Find where the given text appears and provide that cell's center as (X, Y) coordinate. 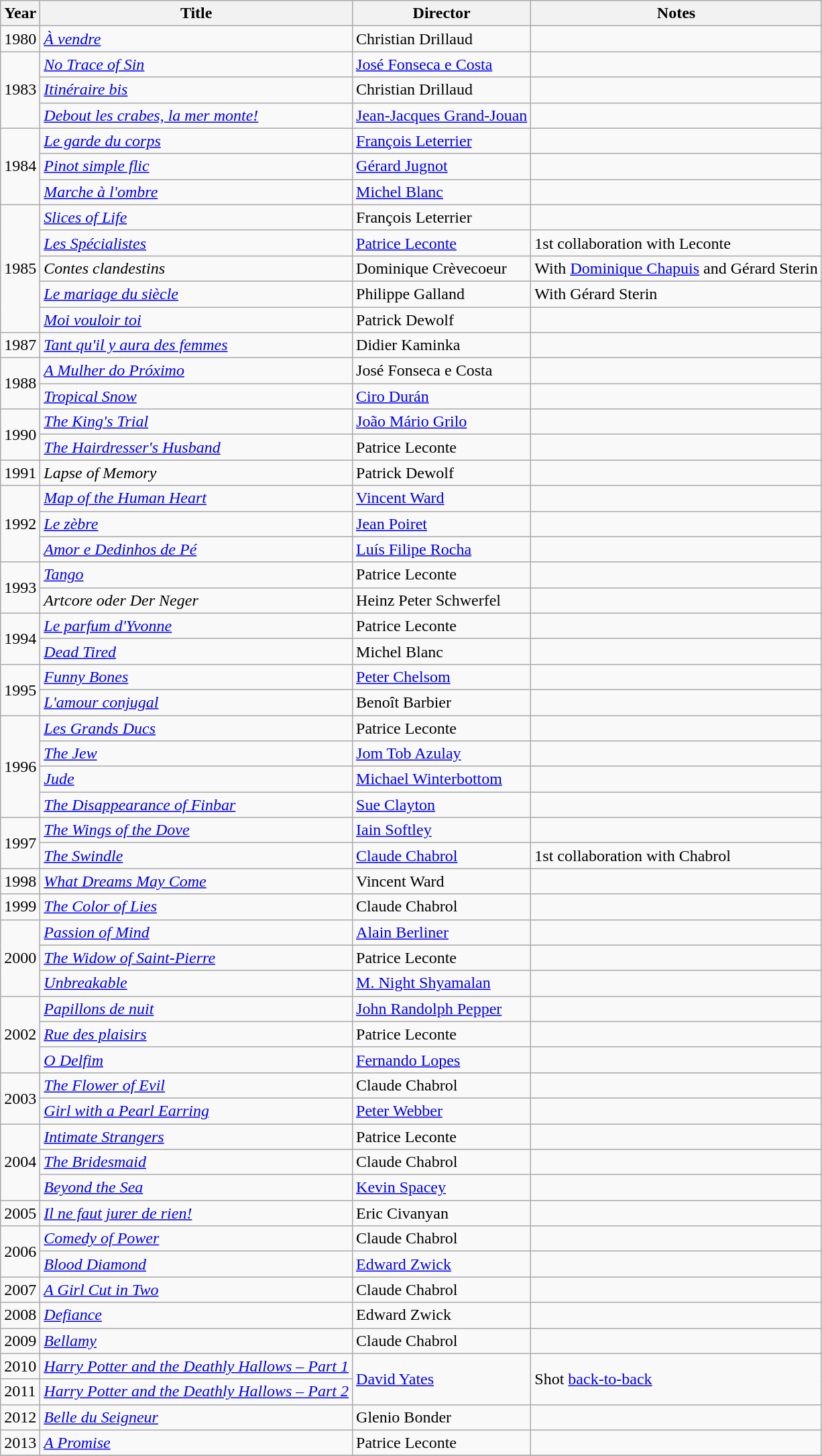
Les Spécialistes (196, 243)
1980 (20, 39)
2005 (20, 1213)
2009 (20, 1341)
What Dreams May Come (196, 881)
2013 (20, 1443)
Peter Chelsom (442, 677)
Les Grands Ducs (196, 728)
Tropical Snow (196, 396)
1995 (20, 689)
2008 (20, 1315)
Il ne faut jurer de rien! (196, 1213)
1985 (20, 268)
L'amour conjugal (196, 702)
Dominique Crèvecoeur (442, 268)
Intimate Strangers (196, 1137)
Slices of Life (196, 217)
Michael Winterbottom (442, 779)
2006 (20, 1251)
Sue Clayton (442, 805)
The Bridesmaid (196, 1162)
1998 (20, 881)
Harry Potter and the Deathly Hallows – Part 1 (196, 1366)
Rue des plaisirs (196, 1034)
Jude (196, 779)
1997 (20, 843)
Title (196, 13)
Jean-Jacques Grand-Jouan (442, 115)
The Widow of Saint-Pierre (196, 958)
Le parfum d'Yvonne (196, 626)
Pinot simple flic (196, 166)
A Girl Cut in Two (196, 1290)
Amor e Dedinhos de Pé (196, 549)
With Dominique Chapuis and Gérard Sterin (676, 268)
M. Night Shyamalan (442, 983)
Didier Kaminka (442, 345)
1994 (20, 638)
Year (20, 13)
Notes (676, 13)
Ciro Durán (442, 396)
Marche à l'ombre (196, 192)
Bellamy (196, 1341)
1988 (20, 384)
Peter Webber (442, 1111)
Fernando Lopes (442, 1060)
Girl with a Pearl Earring (196, 1111)
Le garde du corps (196, 141)
1993 (20, 587)
Director (442, 13)
À vendre (196, 39)
Iain Softley (442, 830)
Le mariage du siècle (196, 294)
2007 (20, 1290)
Le zèbre (196, 524)
Debout les crabes, la mer monte! (196, 115)
Lapse of Memory (196, 473)
Comedy of Power (196, 1239)
Blood Diamond (196, 1264)
1984 (20, 166)
1987 (20, 345)
Gérard Jugnot (442, 166)
The Flower of Evil (196, 1085)
John Randolph Pepper (442, 1009)
The Jew (196, 754)
Artcore oder Der Neger (196, 600)
Shot back-to-back (676, 1379)
Dead Tired (196, 651)
David Yates (442, 1379)
Beyond the Sea (196, 1188)
1996 (20, 766)
1991 (20, 473)
2003 (20, 1098)
Contes clandestins (196, 268)
The Wings of the Dove (196, 830)
1992 (20, 524)
O Delfim (196, 1060)
Defiance (196, 1315)
The Color of Lies (196, 907)
1st collaboration with Leconte (676, 243)
Harry Potter and the Deathly Hallows – Part 2 (196, 1392)
A Mulher do Próximo (196, 371)
Jean Poiret (442, 524)
With Gérard Sterin (676, 294)
The Hairdresser's Husband (196, 447)
Luís Filipe Rocha (442, 549)
1999 (20, 907)
Passion of Mind (196, 932)
Itinéraire bis (196, 90)
2000 (20, 958)
2004 (20, 1162)
The Swindle (196, 856)
The Disappearance of Finbar (196, 805)
Map of the Human Heart (196, 498)
2012 (20, 1417)
Glenio Bonder (442, 1417)
Moi vouloir toi (196, 320)
2010 (20, 1366)
2011 (20, 1392)
João Mário Grilo (442, 422)
Philippe Galland (442, 294)
1st collaboration with Chabrol (676, 856)
Kevin Spacey (442, 1188)
A Promise (196, 1443)
Benoît Barbier (442, 702)
The King's Trial (196, 422)
Alain Berliner (442, 932)
Papillons de nuit (196, 1009)
1990 (20, 435)
Belle du Seigneur (196, 1417)
Tant qu'il y aura des femmes (196, 345)
1983 (20, 90)
Tango (196, 575)
Heinz Peter Schwerfel (442, 600)
2002 (20, 1034)
No Trace of Sin (196, 64)
Unbreakable (196, 983)
Jom Tob Azulay (442, 754)
Eric Civanyan (442, 1213)
Funny Bones (196, 677)
